Determine the (X, Y) coordinate at the center of the cell enclosing the given text.  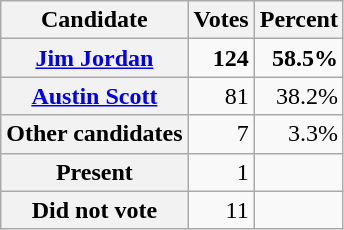
Did not vote (94, 210)
81 (221, 96)
58.5% (298, 58)
Votes (221, 20)
124 (221, 58)
Percent (298, 20)
11 (221, 210)
Candidate (94, 20)
38.2% (298, 96)
Other candidates (94, 134)
1 (221, 172)
Austin Scott (94, 96)
Present (94, 172)
Jim Jordan (94, 58)
3.3% (298, 134)
7 (221, 134)
